Return [X, Y] of the center of cell containing provided text 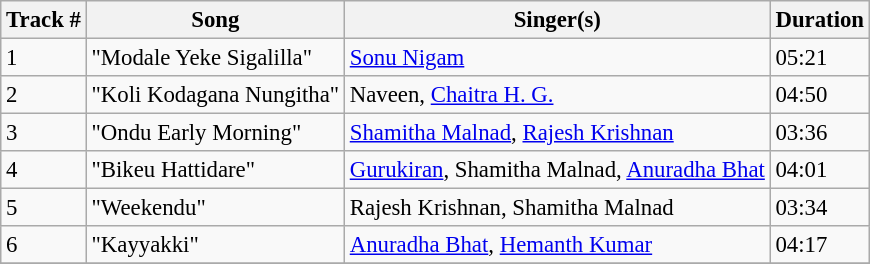
Gurukiran, Shamitha Malnad, Anuradha Bhat [557, 170]
04:50 [820, 95]
Naveen, Chaitra H. G. [557, 95]
"Modale Yeke Sigalilla" [215, 58]
2 [44, 95]
Duration [820, 20]
Rajesh Krishnan, Shamitha Malnad [557, 208]
Shamitha Malnad, Rajesh Krishnan [557, 133]
5 [44, 208]
4 [44, 170]
6 [44, 245]
03:34 [820, 208]
"Kayyakki" [215, 245]
"Bikeu Hattidare" [215, 170]
04:01 [820, 170]
Anuradha Bhat, Hemanth Kumar [557, 245]
1 [44, 58]
Song [215, 20]
05:21 [820, 58]
03:36 [820, 133]
Sonu Nigam [557, 58]
"Weekendu" [215, 208]
Singer(s) [557, 20]
"Ondu Early Morning" [215, 133]
Track # [44, 20]
04:17 [820, 245]
3 [44, 133]
"Koli Kodagana Nungitha" [215, 95]
